Find where the given text appears and provide that cell's center as [x, y] coordinate. 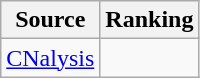
Source [50, 20]
Ranking [150, 20]
CNalysis [50, 58]
